Scan for the cell matching the given text and deliver its [x, y] coordinate at center. 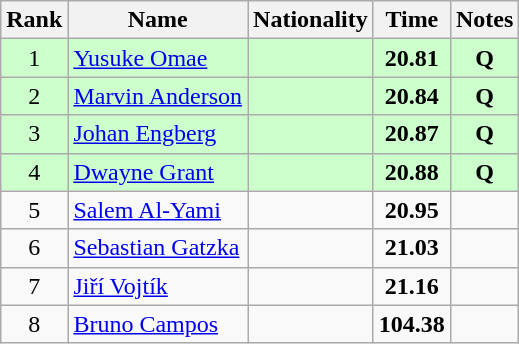
Time [412, 20]
Name [158, 20]
Nationality [311, 20]
6 [34, 248]
7 [34, 286]
Yusuke Omae [158, 58]
Rank [34, 20]
Marvin Anderson [158, 96]
21.03 [412, 248]
104.38 [412, 324]
Bruno Campos [158, 324]
3 [34, 134]
Jiří Vojtík [158, 286]
5 [34, 210]
Johan Engberg [158, 134]
20.88 [412, 172]
21.16 [412, 286]
2 [34, 96]
20.95 [412, 210]
4 [34, 172]
Salem Al-Yami [158, 210]
20.87 [412, 134]
Sebastian Gatzka [158, 248]
Notes [484, 20]
20.84 [412, 96]
8 [34, 324]
20.81 [412, 58]
Dwayne Grant [158, 172]
1 [34, 58]
